From the cell containing the given text, extract its center point as [x, y] coordinate. 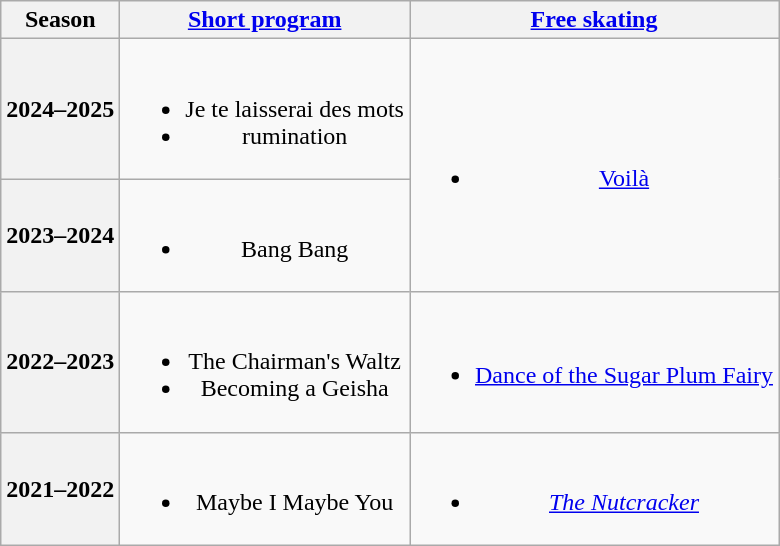
Maybe I Maybe You [265, 488]
Je te laisserai des mots rumination [265, 109]
The Nutcracker [594, 488]
Free skating [594, 20]
Short program [265, 20]
2024–2025 [60, 109]
Season [60, 20]
Bang Bang [265, 236]
2023–2024 [60, 236]
2022–2023 [60, 362]
Voilà [594, 166]
2021–2022 [60, 488]
Dance of the Sugar Plum Fairy [594, 362]
The Chairman's WaltzBecoming a Geisha [265, 362]
